Detect which cell encompasses the target text, then output its (x, y) center coordinate. 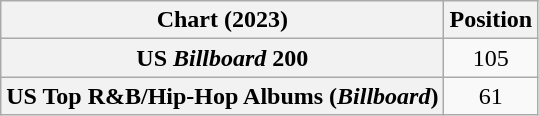
Position (491, 20)
US Top R&B/Hip-Hop Albums (Billboard) (222, 96)
US Billboard 200 (222, 58)
Chart (2023) (222, 20)
61 (491, 96)
105 (491, 58)
